Identify which cell holds the provided text, then report its [X, Y] central coordinate. 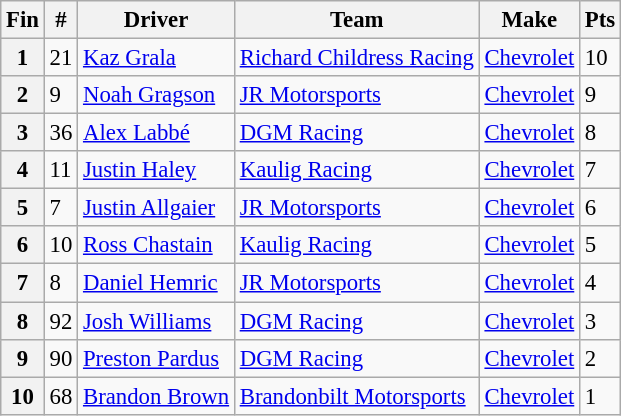
Driver [156, 20]
Richard Childress Racing [356, 58]
11 [60, 170]
Pts [600, 20]
Ross Chastain [156, 245]
90 [60, 358]
Brandonbilt Motorsports [356, 396]
Brandon Brown [156, 396]
Justin Haley [156, 170]
Kaz Grala [156, 58]
36 [60, 133]
Team [356, 20]
Make [529, 20]
68 [60, 396]
Noah Gragson [156, 95]
Alex Labbé [156, 133]
Justin Allgaier [156, 208]
21 [60, 58]
92 [60, 321]
Josh Williams [156, 321]
Fin [23, 20]
# [60, 20]
Preston Pardus [156, 358]
Daniel Hemric [156, 283]
